Capture the cell that displays the provided text and extract its (X, Y) central coordinate. 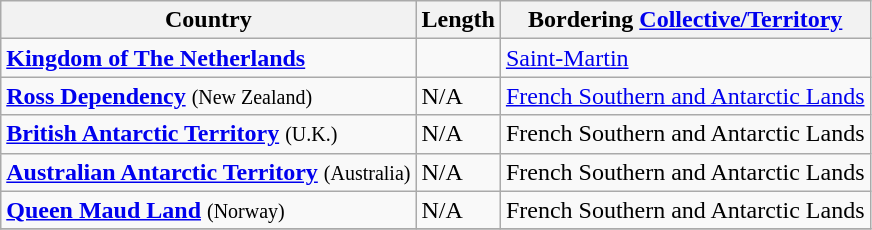
British Antarctic Territory (U.K.) (208, 134)
Kingdom of The Netherlands (208, 58)
Australian Antarctic Territory (Australia) (208, 172)
Queen Maud Land (Norway) (208, 210)
Country (208, 20)
Bordering Collective/Territory (685, 20)
Saint-Martin (685, 58)
Ross Dependency (New Zealand) (208, 96)
Length (458, 20)
